Find where the given text appears and provide that cell's center as [X, Y] coordinate. 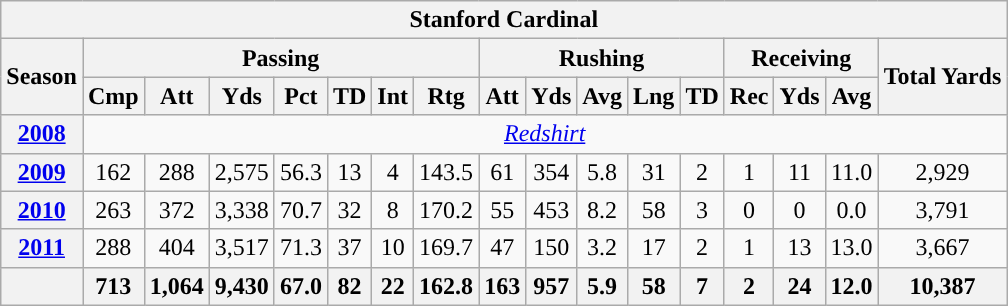
3.2 [602, 248]
17 [653, 248]
11.0 [852, 172]
2009 [42, 172]
13.0 [852, 248]
163 [502, 286]
Pct [300, 96]
Receiving [801, 58]
170.2 [446, 210]
354 [552, 172]
31 [653, 172]
70.7 [300, 210]
10,387 [942, 286]
71.3 [300, 248]
82 [349, 286]
2011 [42, 248]
372 [176, 210]
3,667 [942, 248]
Rushing [602, 58]
9,430 [242, 286]
12.0 [852, 286]
7 [702, 286]
169.7 [446, 248]
Passing [280, 58]
32 [349, 210]
Stanford Cardinal [504, 20]
47 [502, 248]
143.5 [446, 172]
2010 [42, 210]
Lng [653, 96]
3,791 [942, 210]
37 [349, 248]
5.8 [602, 172]
8.2 [602, 210]
3 [702, 210]
Cmp [113, 96]
2,929 [942, 172]
11 [800, 172]
55 [502, 210]
67.0 [300, 286]
Rtg [446, 96]
Redshirt [544, 134]
162 [113, 172]
22 [393, 286]
Rec [749, 96]
5.9 [602, 286]
2,575 [242, 172]
2008 [42, 134]
8 [393, 210]
Total Yards [942, 77]
404 [176, 248]
713 [113, 286]
56.3 [300, 172]
Int [393, 96]
0.0 [852, 210]
4 [393, 172]
957 [552, 286]
162.8 [446, 286]
453 [552, 210]
10 [393, 248]
Season [42, 77]
24 [800, 286]
61 [502, 172]
1,064 [176, 286]
263 [113, 210]
3,517 [242, 248]
3,338 [242, 210]
150 [552, 248]
